Detect which cell encompasses the target text, then output its [x, y] center coordinate. 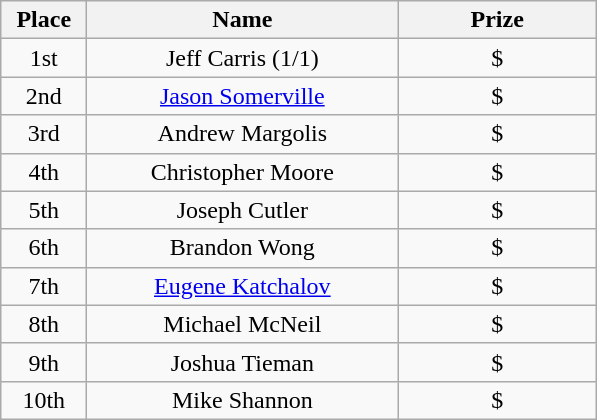
Jason Somerville [242, 96]
Jeff Carris (1/1) [242, 58]
Eugene Katchalov [242, 286]
4th [44, 172]
Joshua Tieman [242, 362]
Name [242, 20]
Mike Shannon [242, 400]
6th [44, 248]
9th [44, 362]
Andrew Margolis [242, 134]
3rd [44, 134]
Prize [498, 20]
Michael McNeil [242, 324]
2nd [44, 96]
Joseph Cutler [242, 210]
Brandon Wong [242, 248]
7th [44, 286]
5th [44, 210]
10th [44, 400]
8th [44, 324]
Christopher Moore [242, 172]
Place [44, 20]
1st [44, 58]
